From the cell containing the given text, extract its center point as [x, y] coordinate. 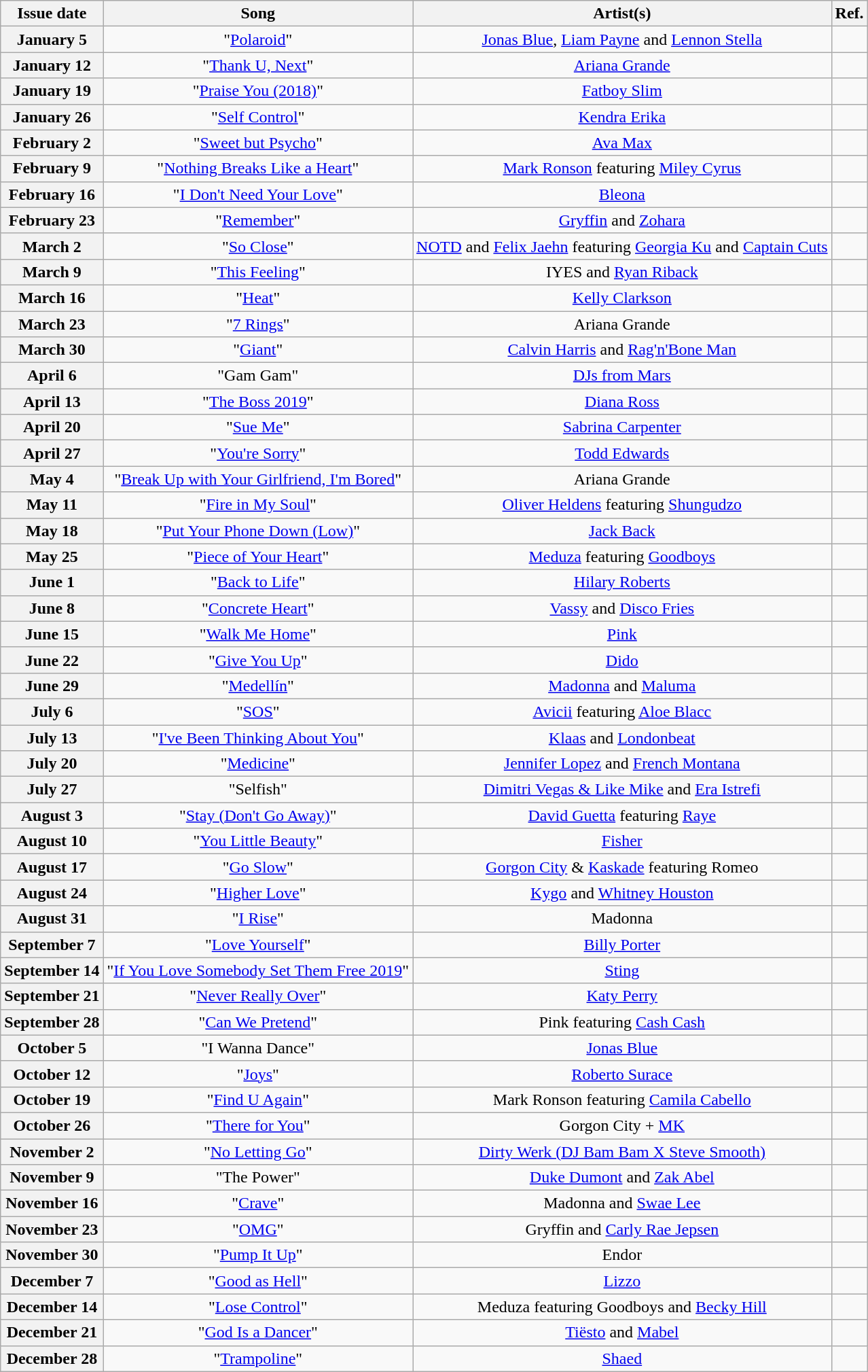
Madonna and Maluma [622, 686]
April 27 [52, 453]
"7 Rings" [258, 324]
"There for You" [258, 1125]
December 21 [52, 1333]
November 16 [52, 1203]
April 13 [52, 402]
March 16 [52, 298]
May 11 [52, 505]
March 2 [52, 246]
July 20 [52, 764]
"Joys" [258, 1074]
Meduza featuring Goodboys and Becky Hill [622, 1307]
"Go Slow" [258, 867]
Hilary Roberts [622, 582]
June 1 [52, 582]
September 28 [52, 1022]
"Give You Up" [258, 660]
Gryffin and Zohara [622, 220]
Avicii featuring Aloe Blacc [622, 711]
Pink [622, 634]
"I Don't Need Your Love" [258, 194]
February 16 [52, 194]
July 6 [52, 711]
July 13 [52, 737]
"Good as Hell" [258, 1281]
"Back to Life" [258, 582]
"Never Really Over" [258, 996]
DJs from Mars [622, 376]
December 7 [52, 1281]
"Sue Me" [258, 427]
"Pump It Up" [258, 1255]
Sting [622, 970]
August 24 [52, 893]
January 26 [52, 117]
"Stay (Don't Go Away)" [258, 815]
"Concrete Heart" [258, 608]
Jonas Blue, Liam Payne and Lennon Stella [622, 39]
"Gam Gam" [258, 376]
"Selfish" [258, 790]
Duke Dumont and Zak Abel [622, 1178]
August 10 [52, 841]
February 23 [52, 220]
June 15 [52, 634]
"No Letting Go" [258, 1152]
"So Close" [258, 246]
Mark Ronson featuring Camila Cabello [622, 1100]
"SOS" [258, 711]
"Crave" [258, 1203]
March 23 [52, 324]
March 9 [52, 272]
Pink featuring Cash Cash [622, 1022]
December 14 [52, 1307]
August 31 [52, 919]
Madonna [622, 919]
Lizzo [622, 1281]
Jack Back [622, 531]
"Walk Me Home" [258, 634]
"Praise You (2018)" [258, 91]
"The Boss 2019" [258, 402]
Vassy and Disco Fries [622, 608]
Ref. [849, 14]
"Self Control" [258, 117]
Song [258, 14]
June 29 [52, 686]
"Heat" [258, 298]
February 2 [52, 143]
January 12 [52, 65]
September 7 [52, 945]
October 5 [52, 1048]
August 3 [52, 815]
Dimitri Vegas & Like Mike and Era Istrefi [622, 790]
"You're Sorry" [258, 453]
Calvin Harris and Rag'n'Bone Man [622, 350]
Bleona [622, 194]
June 22 [52, 660]
October 19 [52, 1100]
"Trampoline" [258, 1358]
Ava Max [622, 143]
"Polaroid" [258, 39]
November 2 [52, 1152]
May 25 [52, 557]
"Love Yourself" [258, 945]
"I've Been Thinking About You" [258, 737]
Fatboy Slim [622, 91]
"This Feeling" [258, 272]
David Guetta featuring Raye [622, 815]
September 21 [52, 996]
December 28 [52, 1358]
May 18 [52, 531]
Gryffin and Carly Rae Jepsen [622, 1229]
"Find U Again" [258, 1100]
"I Wanna Dance" [258, 1048]
February 9 [52, 169]
Endor [622, 1255]
"Giant" [258, 350]
"Lose Control" [258, 1307]
Kygo and Whitney Houston [622, 893]
"Break Up with Your Girlfriend, I'm Bored" [258, 479]
Kelly Clarkson [622, 298]
Klaas and Londonbeat [622, 737]
Oliver Heldens featuring Shungudzo [622, 505]
Madonna and Swae Lee [622, 1203]
Dirty Werk (DJ Bam Bam X Steve Smooth) [622, 1152]
"Piece of Your Heart" [258, 557]
Shaed [622, 1358]
Jennifer Lopez and French Montana [622, 764]
Artist(s) [622, 14]
October 12 [52, 1074]
Todd Edwards [622, 453]
Fisher [622, 841]
April 20 [52, 427]
June 8 [52, 608]
January 5 [52, 39]
"Can We Pretend" [258, 1022]
November 30 [52, 1255]
"You Little Beauty" [258, 841]
NOTD and Felix Jaehn featuring Georgia Ku and Captain Cuts [622, 246]
Mark Ronson featuring Miley Cyrus [622, 169]
"Higher Love" [258, 893]
October 26 [52, 1125]
Tiësto and Mabel [622, 1333]
Roberto Surace [622, 1074]
Gorgon City & Kaskade featuring Romeo [622, 867]
"Sweet but Psycho" [258, 143]
November 23 [52, 1229]
"I Rise" [258, 919]
Billy Porter [622, 945]
"God Is a Dancer" [258, 1333]
November 9 [52, 1178]
"Thank U, Next" [258, 65]
May 4 [52, 479]
Diana Ross [622, 402]
IYES and Ryan Riback [622, 272]
"If You Love Somebody Set Them Free 2019" [258, 970]
Jonas Blue [622, 1048]
"Medicine" [258, 764]
Kendra Erika [622, 117]
Sabrina Carpenter [622, 427]
"OMG" [258, 1229]
"Fire in My Soul" [258, 505]
Gorgon City + MK [622, 1125]
Dido [622, 660]
"Nothing Breaks Like a Heart" [258, 169]
September 14 [52, 970]
"Medellín" [258, 686]
Katy Perry [622, 996]
July 27 [52, 790]
Meduza featuring Goodboys [622, 557]
"The Power" [258, 1178]
April 6 [52, 376]
January 19 [52, 91]
"Remember" [258, 220]
March 30 [52, 350]
Issue date [52, 14]
August 17 [52, 867]
"Put Your Phone Down (Low)" [258, 531]
